Return (X, Y) of the center of cell containing provided text 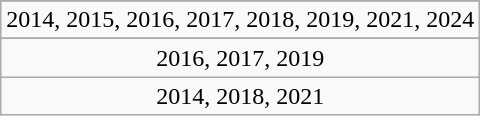
2014, 2018, 2021 (240, 96)
2014, 2015, 2016, 2017, 2018, 2019, 2021, 2024 (240, 20)
2016, 2017, 2019 (240, 58)
